Locate the cell with the specified text and output its [X, Y] center coordinate. 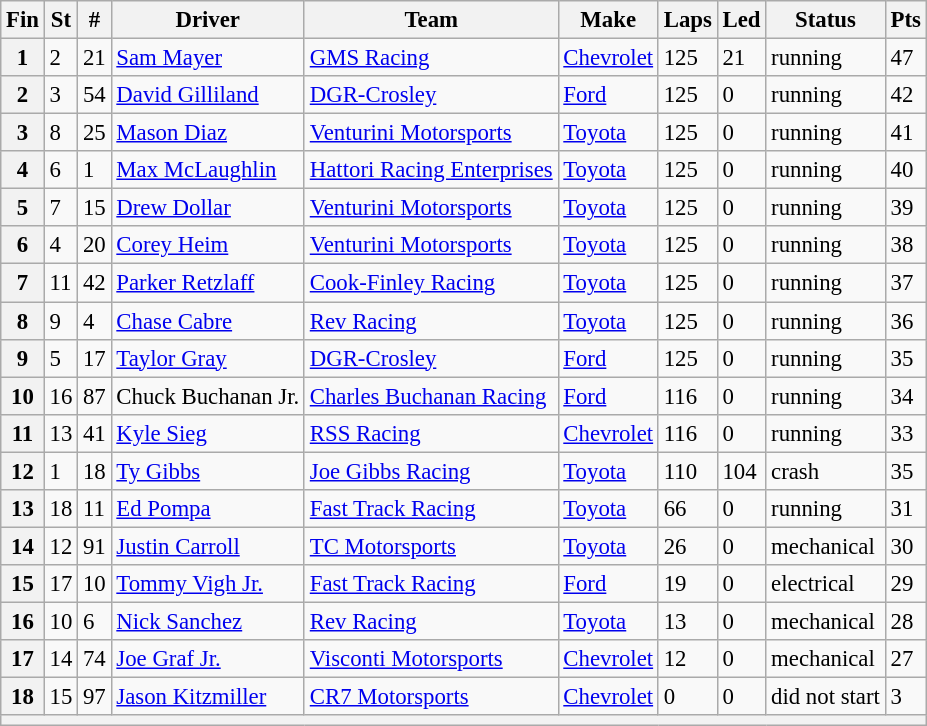
RSS Racing [431, 433]
TC Motorsports [431, 546]
# [94, 20]
20 [94, 245]
Pts [906, 20]
25 [94, 133]
54 [94, 95]
Taylor Gray [208, 358]
crash [826, 471]
CR7 Motorsports [431, 697]
Mason Diaz [208, 133]
40 [906, 170]
did not start [826, 697]
74 [94, 659]
Visconti Motorsports [431, 659]
Ed Pompa [208, 509]
47 [906, 58]
36 [906, 321]
Laps [688, 20]
Team [431, 20]
Chuck Buchanan Jr. [208, 396]
37 [906, 283]
30 [906, 546]
GMS Racing [431, 58]
Joe Gibbs Racing [431, 471]
Parker Retzlaff [208, 283]
David Gilliland [208, 95]
St [60, 20]
28 [906, 621]
Charles Buchanan Racing [431, 396]
87 [94, 396]
Ty Gibbs [208, 471]
electrical [826, 584]
Kyle Sieg [208, 433]
31 [906, 509]
Led [742, 20]
34 [906, 396]
Drew Dollar [208, 208]
Chase Cabre [208, 321]
39 [906, 208]
Jason Kitzmiller [208, 697]
104 [742, 471]
91 [94, 546]
Make [608, 20]
Joe Graf Jr. [208, 659]
33 [906, 433]
27 [906, 659]
Status [826, 20]
19 [688, 584]
29 [906, 584]
Tommy Vigh Jr. [208, 584]
Nick Sanchez [208, 621]
26 [688, 546]
110 [688, 471]
38 [906, 245]
Cook-Finley Racing [431, 283]
Fin [23, 20]
Sam Mayer [208, 58]
97 [94, 697]
Max McLaughlin [208, 170]
Hattori Racing Enterprises [431, 170]
Corey Heim [208, 245]
Driver [208, 20]
66 [688, 509]
Justin Carroll [208, 546]
